For the text-containing cell, return its midpoint in (x, y) coordinate format. 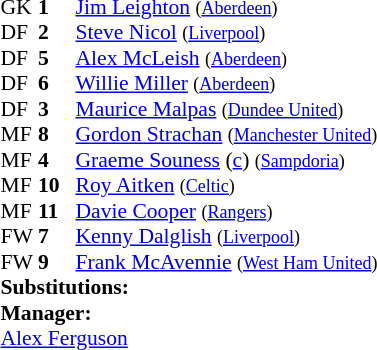
Manager: (188, 313)
5 (57, 58)
3 (57, 109)
8 (57, 135)
Gordon Strachan (Manchester United) (226, 135)
10 (57, 185)
Maurice Malpas (Dundee United) (226, 109)
Steve Nicol (Liverpool) (226, 33)
Substitutions: (188, 287)
9 (57, 262)
Graeme Souness (c) (Sampdoria) (226, 160)
Davie Cooper (Rangers) (226, 211)
6 (57, 83)
Alex McLeish (Aberdeen) (226, 58)
7 (57, 237)
Frank McAvennie (West Ham United) (226, 262)
Kenny Dalglish (Liverpool) (226, 237)
Roy Aitken (Celtic) (226, 185)
11 (57, 211)
4 (57, 160)
Willie Miller (Aberdeen) (226, 83)
2 (57, 33)
